Locate the cell with the specified text and output its [x, y] center coordinate. 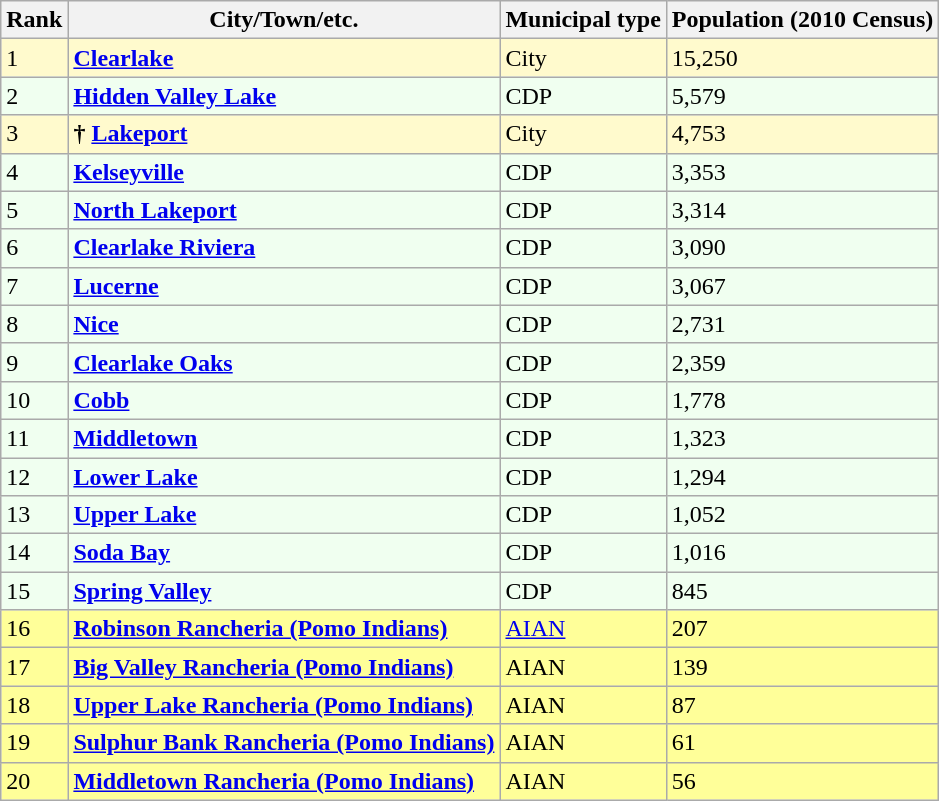
Nice [284, 324]
Big Valley Rancheria (Pomo Indians) [284, 667]
11 [34, 438]
Upper Lake [284, 515]
3,353 [802, 172]
16 [34, 629]
Clearlake Oaks [284, 362]
12 [34, 477]
2 [34, 96]
3 [34, 134]
3,314 [802, 210]
City/Town/etc. [284, 20]
845 [802, 591]
17 [34, 667]
Spring Valley [284, 591]
3,090 [802, 248]
Kelseyville [284, 172]
Clearlake Riviera [284, 248]
Robinson Rancheria (Pomo Indians) [284, 629]
Hidden Valley Lake [284, 96]
3,067 [802, 286]
1 [34, 58]
2,731 [802, 324]
56 [802, 781]
1,016 [802, 553]
18 [34, 705]
Population (2010 Census) [802, 20]
Rank [34, 20]
5 [34, 210]
Middletown [284, 438]
20 [34, 781]
8 [34, 324]
Lucerne [284, 286]
207 [802, 629]
Clearlake [284, 58]
10 [34, 400]
6 [34, 248]
North Lakeport [284, 210]
19 [34, 743]
7 [34, 286]
4 [34, 172]
2,359 [802, 362]
4,753 [802, 134]
1,323 [802, 438]
61 [802, 743]
87 [802, 705]
9 [34, 362]
15 [34, 591]
† Lakeport [284, 134]
1,052 [802, 515]
Lower Lake [284, 477]
Municipal type [583, 20]
Middletown Rancheria (Pomo Indians) [284, 781]
14 [34, 553]
15,250 [802, 58]
1,778 [802, 400]
Soda Bay [284, 553]
Upper Lake Rancheria (Pomo Indians) [284, 705]
5,579 [802, 96]
1,294 [802, 477]
139 [802, 667]
Cobb [284, 400]
Sulphur Bank Rancheria (Pomo Indians) [284, 743]
13 [34, 515]
